Capture the cell that displays the provided text and extract its (x, y) central coordinate. 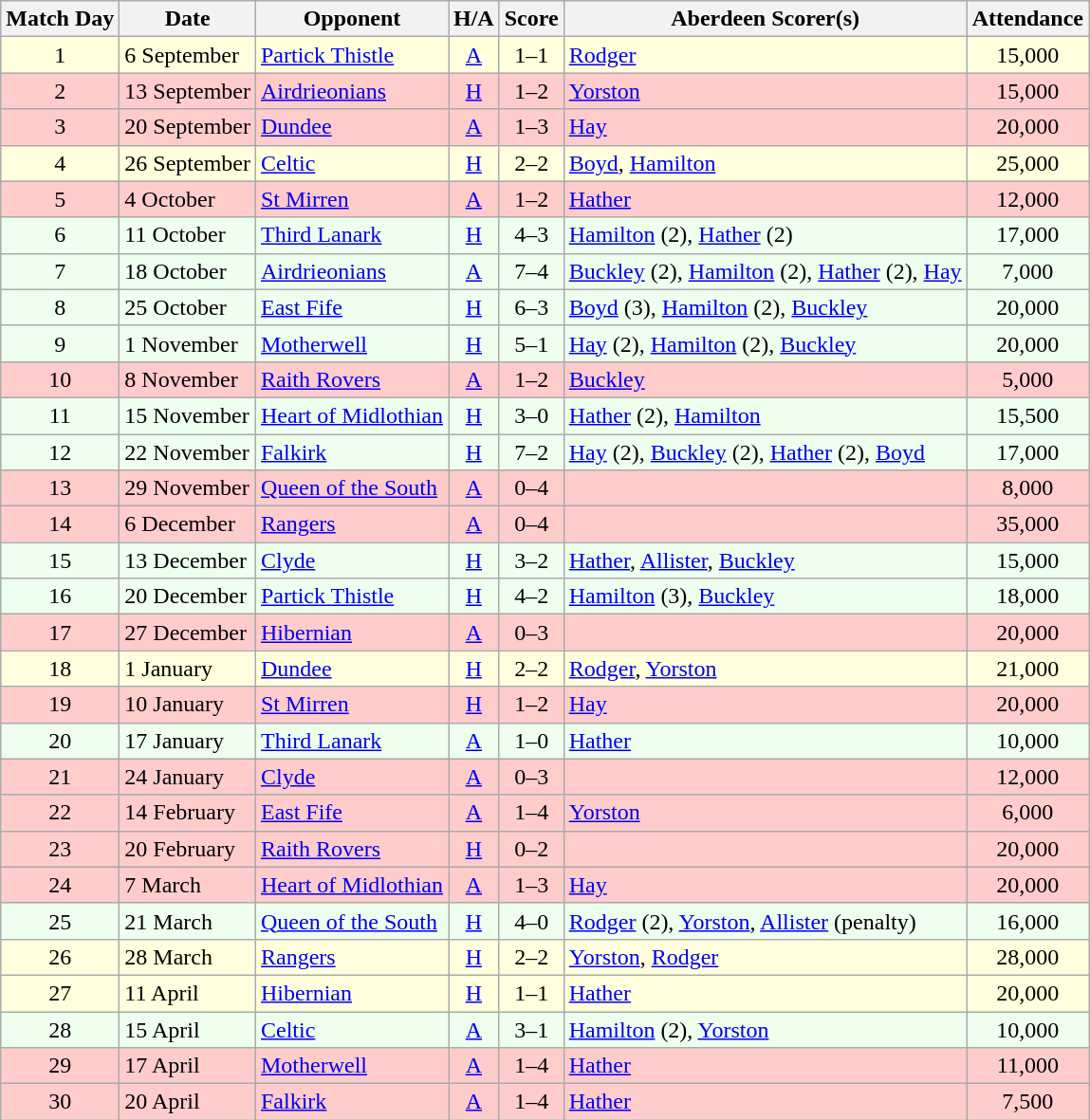
3–2 (531, 560)
6,000 (1027, 813)
1 November (188, 343)
Aberdeen Scorer(s) (765, 19)
13 (61, 488)
Match Day (61, 19)
Hamilton (2), Yorston (765, 1029)
Rodger, Yorston (765, 669)
8 November (188, 379)
15 November (188, 415)
35,000 (1027, 524)
Score (531, 19)
1 January (188, 669)
11 April (188, 993)
11,000 (1027, 1066)
21,000 (1027, 669)
17 January (188, 741)
21 March (188, 921)
7–2 (531, 452)
8 (61, 307)
17 (61, 633)
27 December (188, 633)
3–1 (531, 1029)
22 November (188, 452)
17 April (188, 1066)
15,500 (1027, 415)
Buckley (2), Hamilton (2), Hather (2), Hay (765, 271)
11 October (188, 235)
7,000 (1027, 271)
Rodger (765, 55)
8,000 (1027, 488)
14 (61, 524)
3 (61, 127)
3–0 (531, 415)
12 (61, 452)
24 (61, 885)
25 October (188, 307)
20 April (188, 1102)
16,000 (1027, 921)
26 September (188, 163)
23 (61, 849)
Opponent (351, 19)
Hay (2), Hamilton (2), Buckley (765, 343)
10 January (188, 705)
5–1 (531, 343)
Buckley (765, 379)
29 (61, 1066)
25 (61, 921)
Hather, Allister, Buckley (765, 560)
15 April (188, 1029)
7–4 (531, 271)
18,000 (1027, 597)
Boyd, Hamilton (765, 163)
20 February (188, 849)
28,000 (1027, 957)
1 (61, 55)
2 (61, 91)
14 February (188, 813)
7 (61, 271)
Hather (2), Hamilton (765, 415)
4–2 (531, 597)
4–0 (531, 921)
20 (61, 741)
4 October (188, 199)
Yorston, Rodger (765, 957)
25,000 (1027, 163)
6 September (188, 55)
26 (61, 957)
9 (61, 343)
Hay (2), Buckley (2), Hather (2), Boyd (765, 452)
5,000 (1027, 379)
7 March (188, 885)
1–0 (531, 741)
Hamilton (2), Hather (2) (765, 235)
H/A (473, 19)
Date (188, 19)
Attendance (1027, 19)
19 (61, 705)
6 (61, 235)
28 (61, 1029)
29 November (188, 488)
18 (61, 669)
21 (61, 777)
27 (61, 993)
13 September (188, 91)
30 (61, 1102)
16 (61, 597)
11 (61, 415)
7,500 (1027, 1102)
Hamilton (3), Buckley (765, 597)
5 (61, 199)
15 (61, 560)
Boyd (3), Hamilton (2), Buckley (765, 307)
18 October (188, 271)
4–3 (531, 235)
13 December (188, 560)
4 (61, 163)
10 (61, 379)
24 January (188, 777)
Rodger (2), Yorston, Allister (penalty) (765, 921)
20 September (188, 127)
0–2 (531, 849)
20 December (188, 597)
22 (61, 813)
6 December (188, 524)
6–3 (531, 307)
28 March (188, 957)
